Determine the [x, y] coordinate at the center of the cell enclosing the given text.  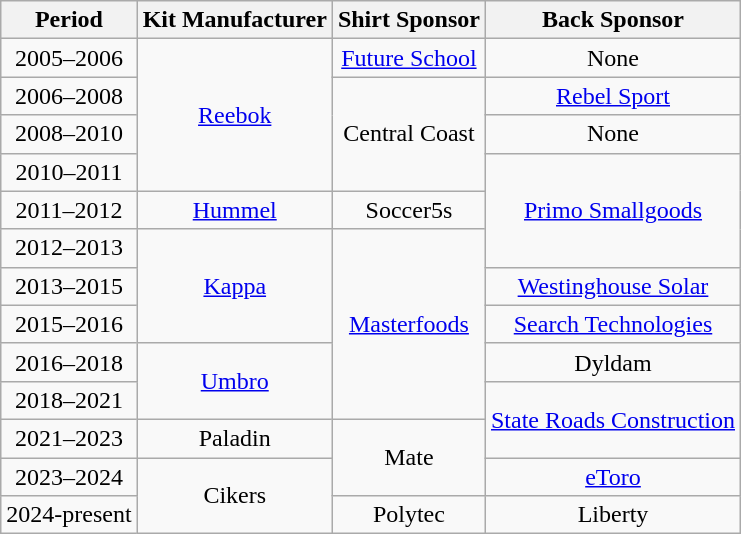
2018–2021 [69, 400]
Central Coast [408, 134]
Masterfoods [408, 324]
Liberty [612, 515]
Period [69, 20]
2005–2006 [69, 58]
Polytec [408, 515]
Shirt Sponsor [408, 20]
Soccer5s [408, 210]
Westinghouse Solar [612, 286]
Future School [408, 58]
2023–2024 [69, 477]
Back Sponsor [612, 20]
2012–2013 [69, 248]
Kappa [234, 286]
Umbro [234, 381]
2006–2008 [69, 96]
2024-present [69, 515]
Rebel Sport [612, 96]
2010–2011 [69, 172]
Cikers [234, 496]
2013–2015 [69, 286]
Paladin [234, 438]
2015–2016 [69, 324]
2011–2012 [69, 210]
Primo Smallgoods [612, 210]
Reebok [234, 115]
Search Technologies [612, 324]
2016–2018 [69, 362]
2021–2023 [69, 438]
Hummel [234, 210]
Dyldam [612, 362]
Mate [408, 457]
Kit Manufacturer [234, 20]
State Roads Construction [612, 419]
eToro [612, 477]
2008–2010 [69, 134]
